Return the (X, Y) coordinate for the center point of the cell that contains the specified text.  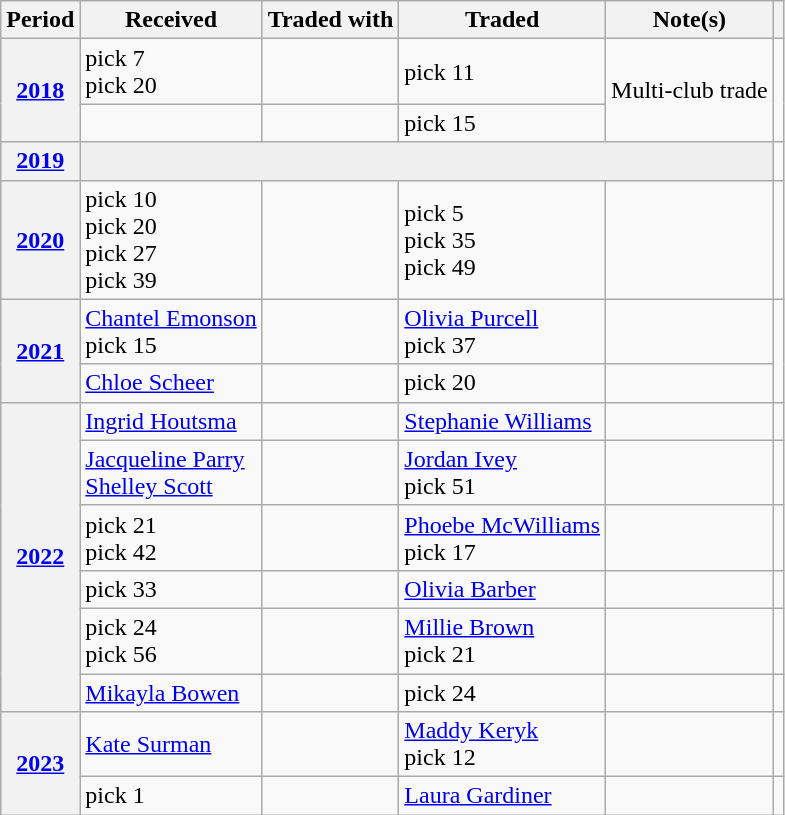
2022 (40, 556)
2020 (40, 240)
pick 1 (171, 796)
Olivia Barber (502, 589)
Traded (502, 20)
Kate Surman (171, 744)
Phoebe McWilliamspick 17 (502, 538)
pick 7pick 20 (171, 72)
Millie Brownpick 21 (502, 640)
Mikayla Bowen (171, 693)
pick 24pick 56 (171, 640)
Jordan Iveypick 51 (502, 472)
Chantel Emonsonpick 15 (171, 332)
Received (171, 20)
pick 20 (502, 383)
Traded with (330, 20)
2018 (40, 90)
2021 (40, 350)
Maddy Kerykpick 12 (502, 744)
Multi-club trade (690, 90)
Chloe Scheer (171, 383)
Olivia Purcellpick 37 (502, 332)
Period (40, 20)
Jacqueline ParryShelley Scott (171, 472)
Laura Gardiner (502, 796)
Ingrid Houtsma (171, 421)
pick 24 (502, 693)
pick 15 (502, 123)
pick 5pick 35pick 49 (502, 240)
Note(s) (690, 20)
2019 (40, 161)
2023 (40, 764)
pick 10pick 20pick 27pick 39 (171, 240)
pick 33 (171, 589)
pick 11 (502, 72)
pick 21pick 42 (171, 538)
Stephanie Williams (502, 421)
